Detect which cell encompasses the target text, then output its (x, y) center coordinate. 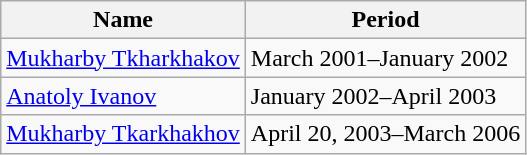
Mukharby Tkharkhakov (124, 58)
Name (124, 20)
Period (385, 20)
January 2002–April 2003 (385, 96)
April 20, 2003–March 2006 (385, 134)
March 2001–January 2002 (385, 58)
Mukharby Tkarkhakhov (124, 134)
Anatoly Ivanov (124, 96)
